Return the (x, y) coordinate for the center point of the cell that contains the specified text.  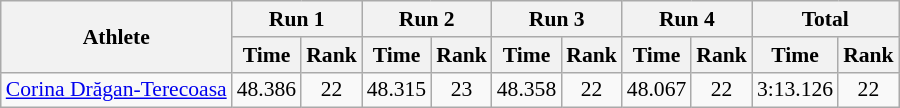
Run 2 (427, 19)
Corina Drăgan-Terecoasa (116, 90)
23 (462, 90)
48.358 (526, 90)
3:13.126 (795, 90)
Athlete (116, 36)
48.067 (656, 90)
48.386 (266, 90)
Run 3 (557, 19)
Total (826, 19)
Run 1 (297, 19)
Run 4 (687, 19)
48.315 (396, 90)
